For the text-containing cell, return its midpoint in (x, y) coordinate format. 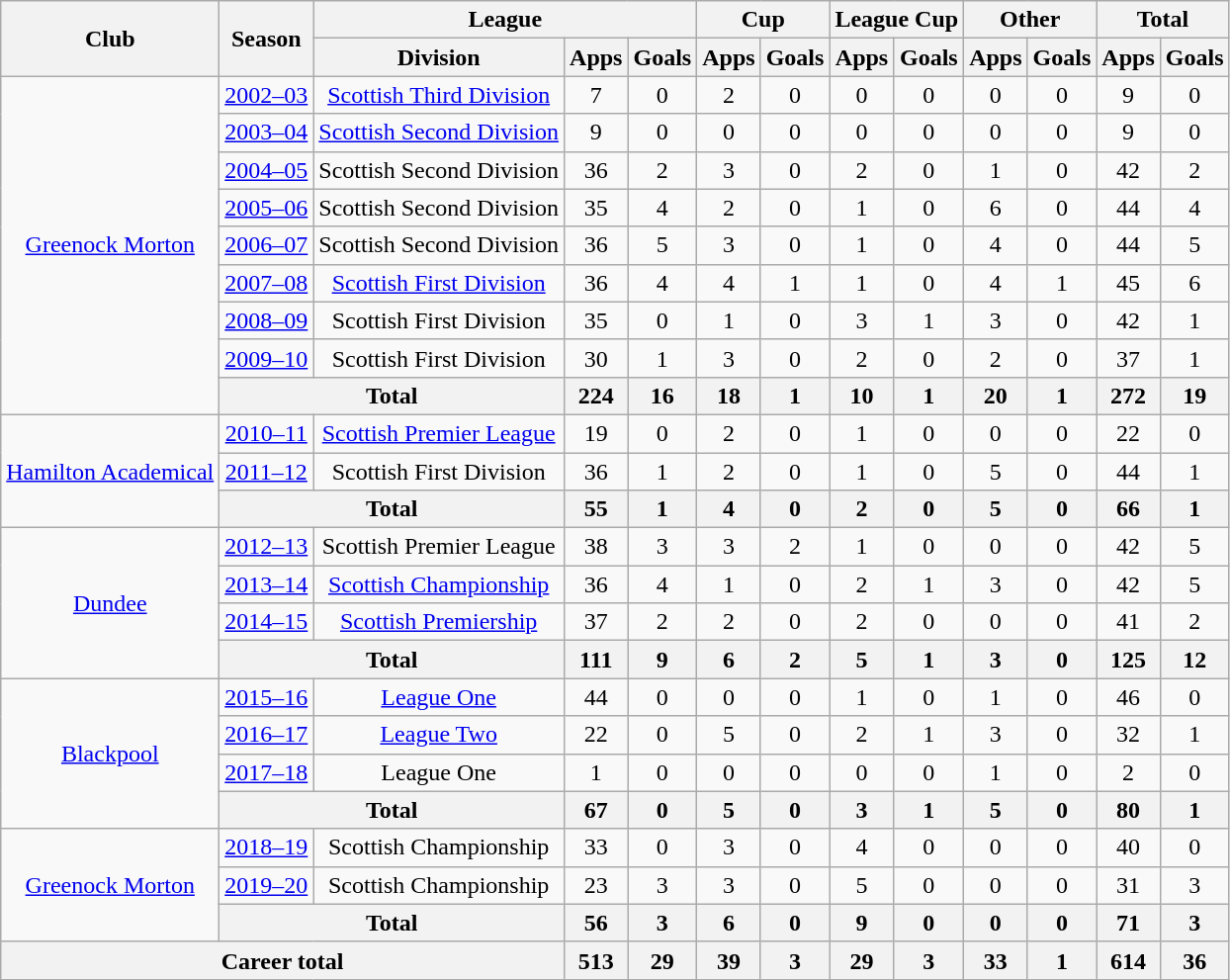
45 (1128, 283)
2011–12 (267, 472)
2012–13 (267, 547)
2002–03 (267, 95)
30 (596, 358)
31 (1128, 885)
League (505, 20)
Club (111, 39)
12 (1194, 660)
125 (1128, 660)
80 (1128, 810)
Season (267, 39)
Hamilton Academical (111, 471)
League Two (439, 735)
41 (1128, 622)
513 (596, 960)
20 (996, 396)
2016–17 (267, 735)
2017–18 (267, 772)
2013–14 (267, 584)
111 (596, 660)
2005–06 (267, 208)
32 (1128, 735)
2010–11 (267, 433)
2019–20 (267, 885)
Career total (283, 960)
272 (1128, 396)
2006–07 (267, 245)
2018–19 (267, 847)
71 (1128, 923)
7 (596, 95)
23 (596, 885)
2007–08 (267, 283)
Cup (763, 20)
Dundee (111, 603)
56 (596, 923)
40 (1128, 847)
67 (596, 810)
16 (662, 396)
614 (1128, 960)
10 (862, 396)
2009–10 (267, 358)
2004–05 (267, 170)
46 (1128, 697)
League Cup (897, 20)
2008–09 (267, 320)
Blackpool (111, 754)
38 (596, 547)
Scottish Premiership (439, 622)
2014–15 (267, 622)
2003–04 (267, 133)
55 (596, 509)
224 (596, 396)
66 (1128, 509)
39 (729, 960)
Other (1030, 20)
18 (729, 396)
2015–16 (267, 697)
Division (439, 57)
Scottish Third Division (439, 95)
